Output the [x, y] coordinate of the center of the cell containing the given text.  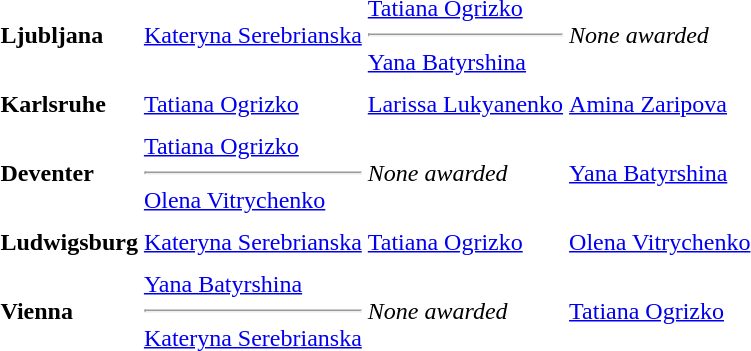
None awarded [465, 173]
Larissa Lukyanenko [465, 104]
Kateryna Serebrianska [252, 242]
Tatiana Ogrizko Olena Vitrychenko [252, 173]
